Determine the [x, y] coordinate at the center of the cell enclosing the given text.  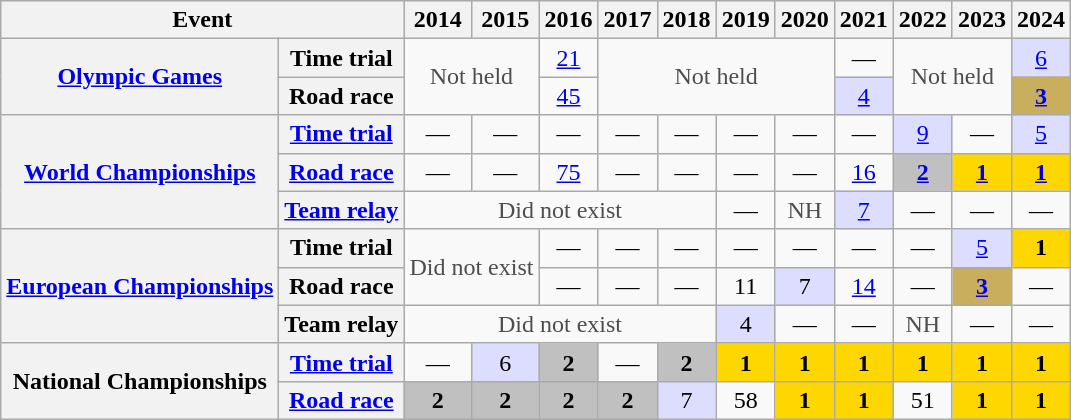
21 [568, 58]
2019 [746, 20]
2024 [1040, 20]
75 [568, 172]
16 [864, 172]
2017 [628, 20]
2014 [438, 20]
Event [202, 20]
Olympic Games [140, 77]
2023 [982, 20]
45 [568, 96]
2021 [864, 20]
2020 [804, 20]
58 [746, 400]
European Championships [140, 286]
9 [922, 134]
2018 [686, 20]
2015 [505, 20]
14 [864, 286]
11 [746, 286]
51 [922, 400]
2016 [568, 20]
2022 [922, 20]
National Championships [140, 381]
World Championships [140, 172]
